Search for the cell housing the specified text and yield its (x, y) center coordinate. 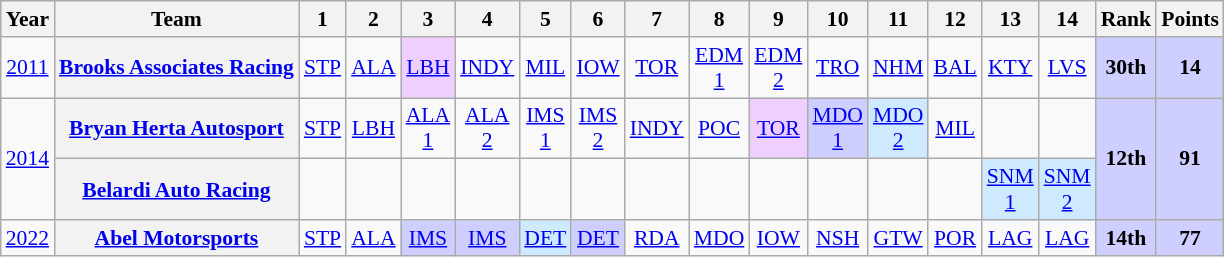
Points (1190, 19)
91 (1190, 159)
TRO (838, 68)
5 (545, 19)
Brooks Associates Racing (176, 68)
9 (778, 19)
EDM2 (778, 68)
BAL (954, 68)
3 (428, 19)
13 (1010, 19)
POC (720, 128)
2011 (28, 68)
KTY (1010, 68)
NSH (838, 238)
7 (657, 19)
30th (1126, 68)
MDO1 (838, 128)
12 (954, 19)
77 (1190, 238)
GTW (898, 238)
MDO (720, 238)
10 (838, 19)
14th (1126, 238)
EDM1 (720, 68)
2014 (28, 159)
MDO2 (898, 128)
6 (598, 19)
Year (28, 19)
SNM2 (1068, 190)
12th (1126, 159)
Team (176, 19)
ALA2 (487, 128)
IMS1 (545, 128)
NHM (898, 68)
Bryan Herta Autosport (176, 128)
ALA1 (428, 128)
POR (954, 238)
RDA (657, 238)
11 (898, 19)
1 (322, 19)
Abel Motorsports (176, 238)
Belardi Auto Racing (176, 190)
Rank (1126, 19)
8 (720, 19)
LVS (1068, 68)
IMS2 (598, 128)
2022 (28, 238)
2 (373, 19)
4 (487, 19)
SNM1 (1010, 190)
